Return (x, y) of the center of cell containing provided text 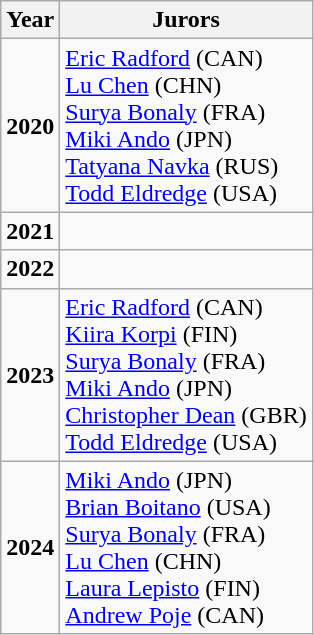
2024 (30, 548)
2023 (30, 374)
Jurors (186, 20)
Year (30, 20)
2020 (30, 126)
Miki Ando (JPN)Brian Boitano (USA)Surya Bonaly (FRA)Lu Chen (CHN)Laura Lepisto (FIN)Andrew Poje (CAN) (186, 548)
Eric Radford (CAN)Kiira Korpi (FIN)Surya Bonaly (FRA)Miki Ando (JPN)Christopher Dean (GBR)Todd Eldredge (USA) (186, 374)
2022 (30, 269)
2021 (30, 231)
Eric Radford (CAN)Lu Chen (CHN)Surya Bonaly (FRA)Miki Ando (JPN)Tatyana Navka (RUS)Todd Eldredge (USA) (186, 126)
